From the cell containing the given text, extract its center point as [x, y] coordinate. 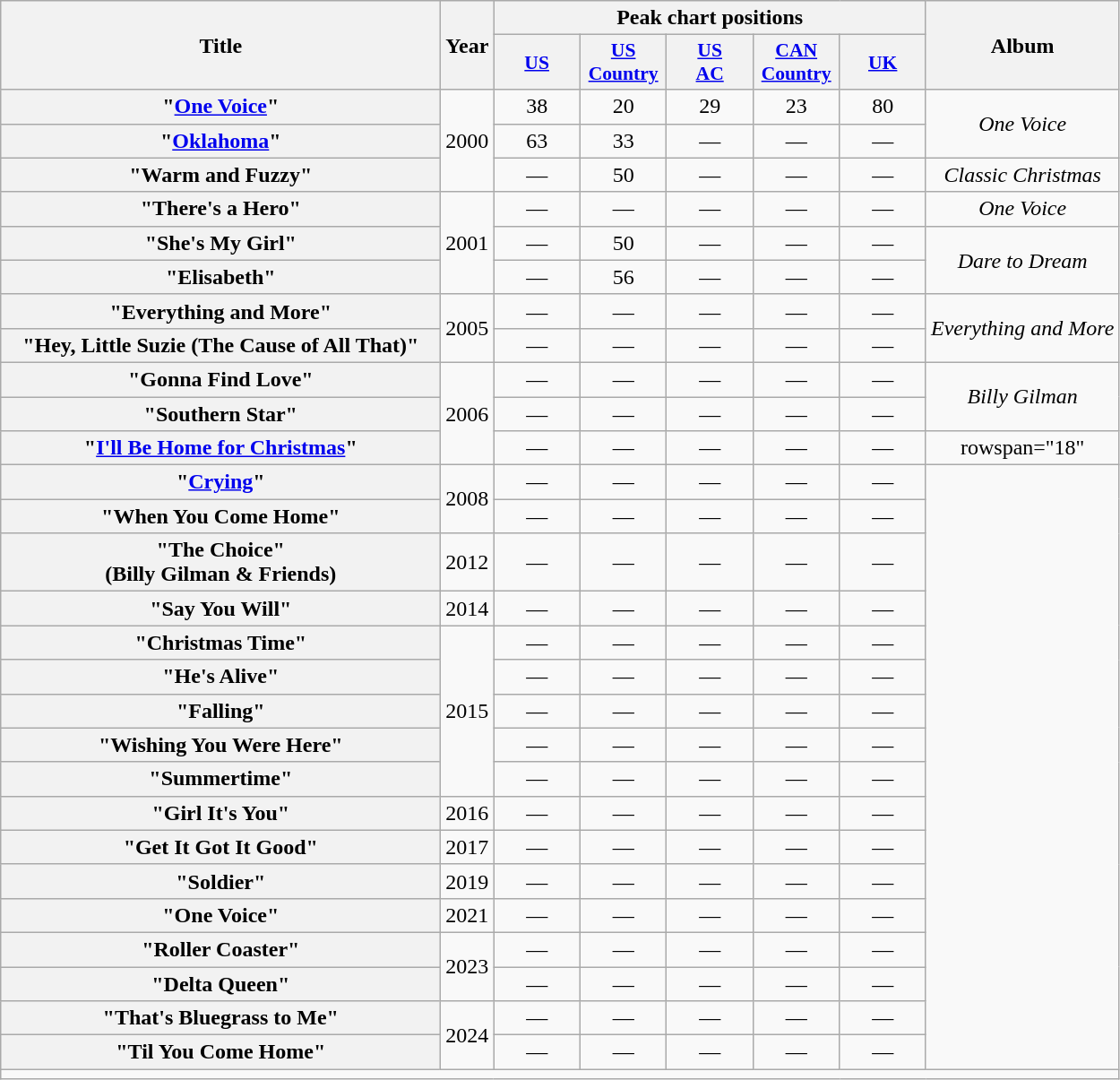
33 [624, 141]
2024 [468, 1035]
rowspan="18" [1021, 448]
"Christmas Time" [220, 643]
Album [1021, 45]
"Say You Will" [220, 609]
Everything and More [1021, 328]
"Everything and More" [220, 311]
Billy Gilman [1021, 396]
2019 [468, 881]
"Southern Star" [220, 413]
Year [468, 45]
"Til You Come Home" [220, 1052]
56 [624, 277]
2014 [468, 609]
"Hey, Little Suzie (The Cause of All That)" [220, 345]
"Crying" [220, 482]
"Summertime" [220, 779]
"He's Alive" [220, 677]
"Get It Got It Good" [220, 847]
"Elisabeth" [220, 277]
2000 [468, 141]
"Oklahoma" [220, 141]
2006 [468, 413]
2012 [468, 563]
2008 [468, 499]
2016 [468, 813]
2023 [468, 966]
"Falling" [220, 711]
US Country [624, 63]
29 [710, 107]
"Wishing You Were Here" [220, 745]
"That's Bluegrass to Me" [220, 1018]
UK [883, 63]
"The Choice"(Billy Gilman & Friends) [220, 563]
23 [796, 107]
Dare to Dream [1021, 260]
US [538, 63]
"Girl It's You" [220, 813]
"Warm and Fuzzy" [220, 175]
2005 [468, 328]
Title [220, 45]
20 [624, 107]
"Gonna Find Love" [220, 379]
"Delta Queen" [220, 983]
38 [538, 107]
Classic Christmas [1021, 175]
2015 [468, 711]
"Soldier" [220, 881]
63 [538, 141]
2021 [468, 915]
"When You Come Home" [220, 516]
USAC [710, 63]
"I'll Be Home for Christmas" [220, 448]
CAN Country [796, 63]
2017 [468, 847]
80 [883, 107]
"Roller Coaster" [220, 949]
2001 [468, 243]
"She's My Girl" [220, 243]
Peak chart positions [710, 18]
"There's a Hero" [220, 209]
